Return (x, y) of the center of cell containing provided text 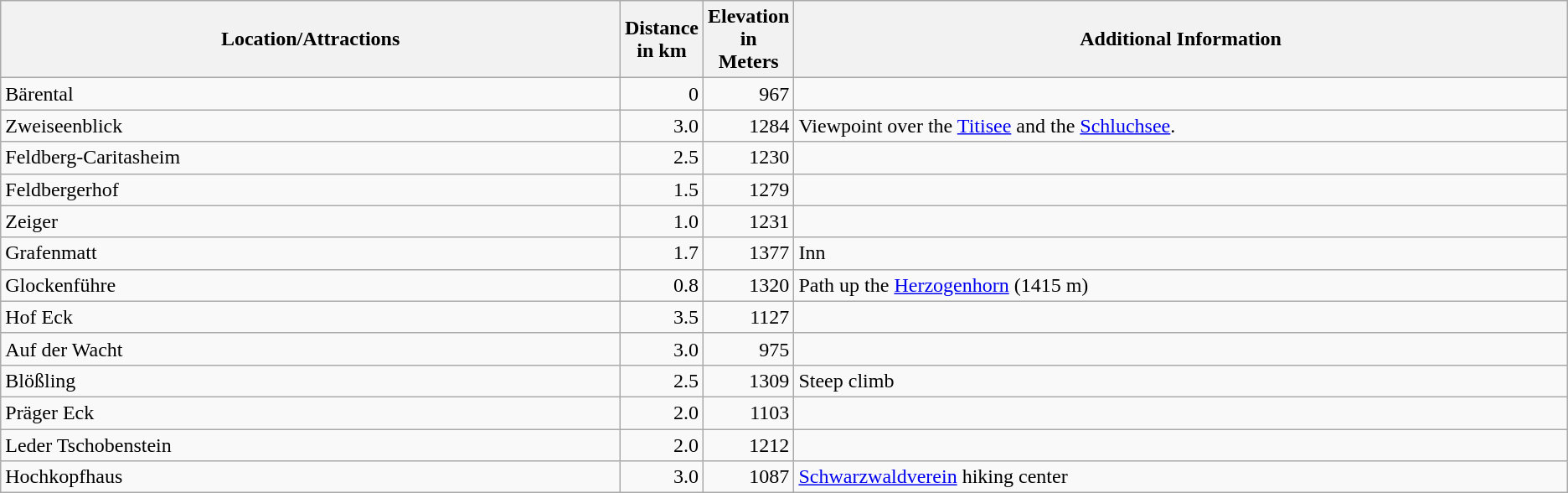
Inn (1181, 253)
1087 (748, 477)
Hochkopfhaus (311, 477)
1230 (748, 158)
Distance in km (662, 39)
Bärental (311, 94)
1.0 (662, 221)
0 (662, 94)
1.7 (662, 253)
Additional Information (1181, 39)
1.5 (662, 189)
Zeiger (311, 221)
975 (748, 349)
967 (748, 94)
1279 (748, 189)
Path up the Herzogenhorn (1415 m) (1181, 285)
1320 (748, 285)
Zweiseenblick (311, 126)
1377 (748, 253)
Glockenführe (311, 285)
Hof Eck (311, 317)
3.5 (662, 317)
1212 (748, 445)
Leder Tschobenstein (311, 445)
1127 (748, 317)
Viewpoint over the Titisee and the Schluchsee. (1181, 126)
Blößling (311, 381)
1103 (748, 413)
Location/Attractions (311, 39)
Feldberg-Caritasheim (311, 158)
Grafenmatt (311, 253)
Elevation in Meters (748, 39)
Schwarzwaldverein hiking center (1181, 477)
Steep climb (1181, 381)
1284 (748, 126)
Feldbergerhof (311, 189)
Präger Eck (311, 413)
1231 (748, 221)
Auf der Wacht (311, 349)
1309 (748, 381)
0.8 (662, 285)
